Extract the (X, Y) coordinate from the center of the cell holding the provided text.  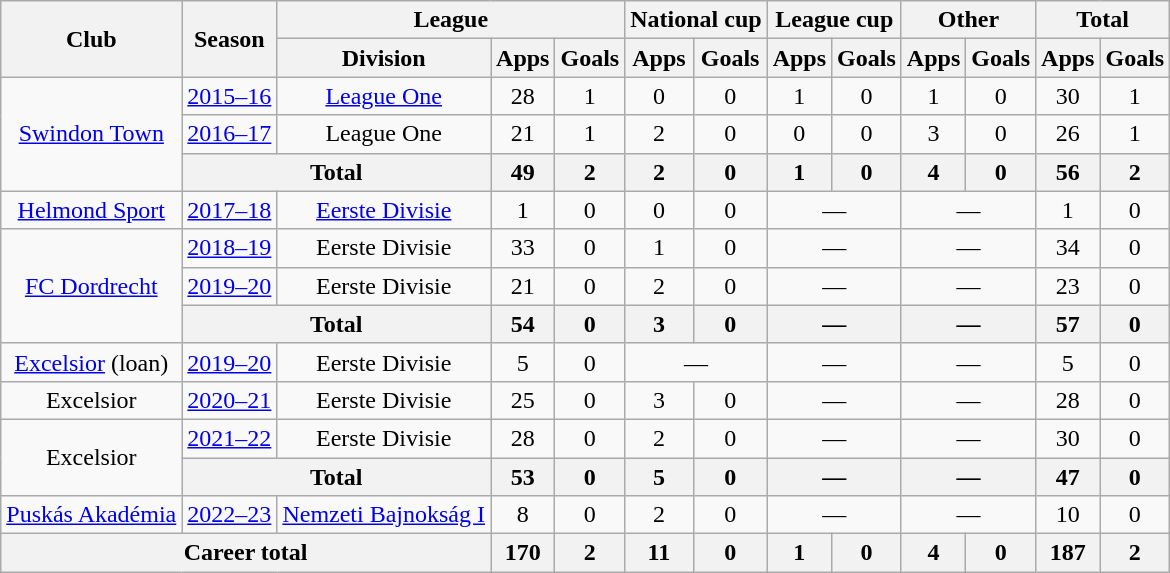
56 (1068, 172)
Club (92, 39)
Excelsior (loan) (92, 362)
53 (523, 477)
2015–16 (230, 96)
10 (1068, 515)
33 (523, 248)
2022–23 (230, 515)
2021–22 (230, 438)
League cup (834, 20)
8 (523, 515)
23 (1068, 286)
FC Dordrecht (92, 286)
League (451, 20)
26 (1068, 134)
49 (523, 172)
187 (1068, 553)
11 (659, 553)
National cup (696, 20)
Puskás Akadémia (92, 515)
25 (523, 400)
2020–21 (230, 400)
47 (1068, 477)
2016–17 (230, 134)
Helmond Sport (92, 210)
2017–18 (230, 210)
54 (523, 324)
57 (1068, 324)
Nemzeti Bajnokság I (384, 515)
34 (1068, 248)
Other (968, 20)
Season (230, 39)
2018–19 (230, 248)
Division (384, 58)
Career total (246, 553)
Swindon Town (92, 134)
170 (523, 553)
